Pinpoint the cell where the given text exists, returning its [x, y] midpoint coordinate. 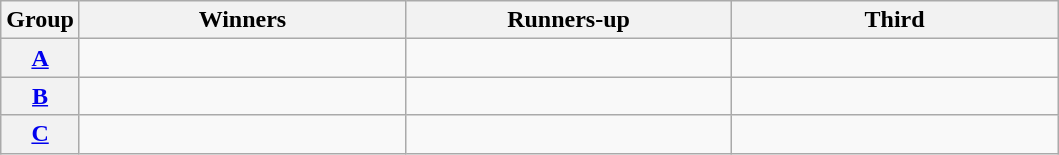
B [40, 96]
Winners [242, 20]
Group [40, 20]
A [40, 58]
Third [895, 20]
Runners-up [568, 20]
C [40, 134]
